Return [x, y] of the center of cell containing provided text 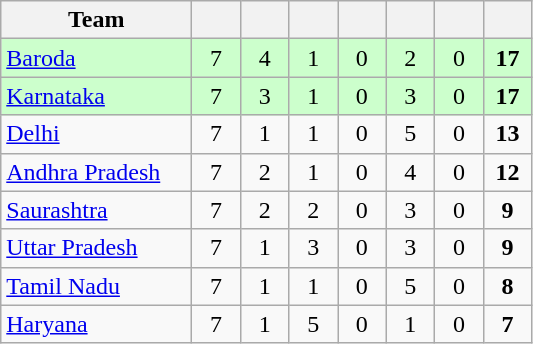
Haryana [96, 324]
Team [96, 20]
Karnataka [96, 96]
Delhi [96, 134]
Uttar Pradesh [96, 248]
13 [508, 134]
12 [508, 172]
Tamil Nadu [96, 286]
Saurashtra [96, 210]
Baroda [96, 58]
Andhra Pradesh [96, 172]
8 [508, 286]
